Return the [X, Y] coordinate for the center point of the cell that contains the specified text.  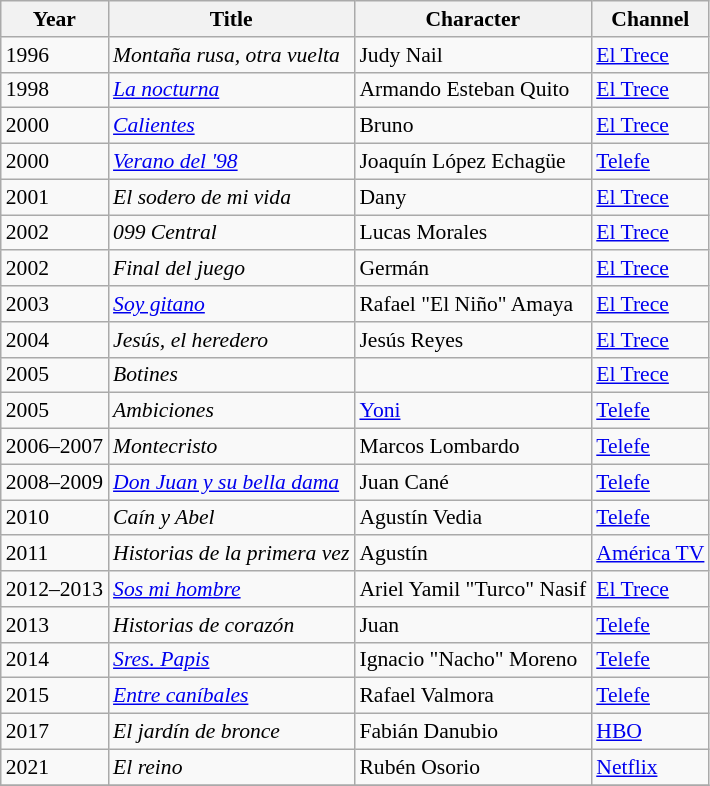
Germán [472, 269]
Jesús Reyes [472, 340]
Juan [472, 625]
Armando Esteban Quito [472, 90]
1996 [54, 55]
Don Juan y su bella dama [231, 482]
El jardín de bronce [231, 732]
2015 [54, 696]
Agustín [472, 554]
2006–2007 [54, 447]
HBO [650, 732]
Year [54, 19]
Netflix [650, 767]
2013 [54, 625]
2004 [54, 340]
Ambiciones [231, 411]
El sodero de mi vida [231, 197]
2003 [54, 304]
1998 [54, 90]
Ariel Yamil "Turco" Nasif [472, 589]
Character [472, 19]
2017 [54, 732]
Rafael "El Niño" Amaya [472, 304]
2011 [54, 554]
Entre caníbales [231, 696]
Historias de corazón [231, 625]
2012–2013 [54, 589]
Caín y Abel [231, 518]
Lucas Morales [472, 233]
2021 [54, 767]
Judy Nail [472, 55]
2008–2009 [54, 482]
Ignacio "Nacho" Moreno [472, 660]
Fabián Danubio [472, 732]
Jesús, el heredero [231, 340]
Marcos Lombardo [472, 447]
Soy gitano [231, 304]
Verano del '98 [231, 162]
Botines [231, 375]
El reino [231, 767]
La nocturna [231, 90]
Agustín Vedia [472, 518]
Historias de la primera vez [231, 554]
Channel [650, 19]
2014 [54, 660]
Rafael Valmora [472, 696]
Title [231, 19]
Final del juego [231, 269]
Montaña rusa, otra vuelta [231, 55]
Juan Cané [472, 482]
Bruno [472, 126]
América TV [650, 554]
2010 [54, 518]
Calientes [231, 126]
Sres. Papis [231, 660]
099 Central [231, 233]
Sos mi hombre [231, 589]
Yoni [472, 411]
Joaquín López Echagüe [472, 162]
2001 [54, 197]
Montecristo [231, 447]
Rubén Osorio [472, 767]
Dany [472, 197]
